Output the [X, Y] coordinate of the center of the cell containing the given text.  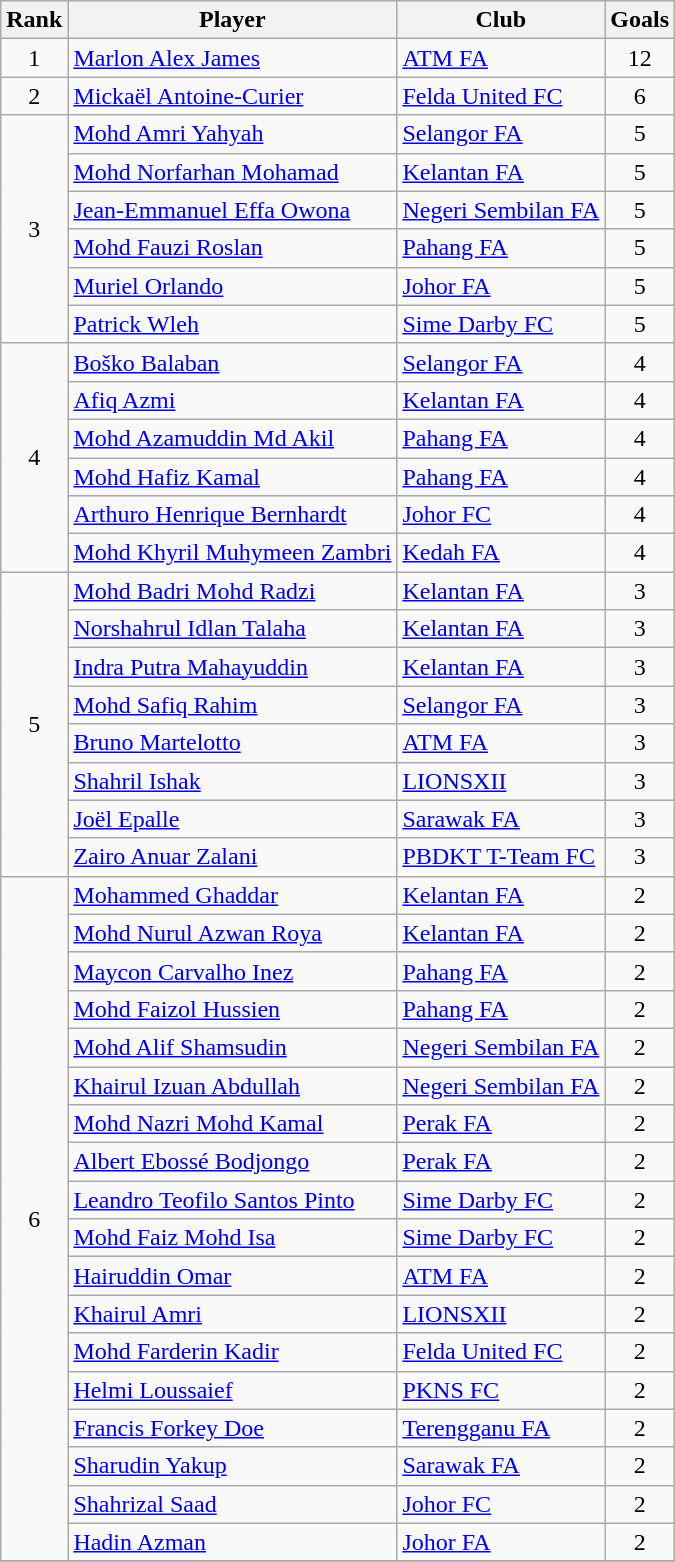
Mohd Safiq Rahim [232, 705]
Joël Epalle [232, 819]
Helmi Loussaief [232, 1390]
Khairul Amri [232, 1314]
Bruno Martelotto [232, 743]
Sharudin Yakup [232, 1466]
Patrick Wleh [232, 324]
Jean-Emmanuel Effa Owona [232, 210]
PBDKT T-Team FC [501, 857]
Albert Ebossé Bodjongo [232, 1162]
Mohd Badri Mohd Radzi [232, 591]
Indra Putra Mahayuddin [232, 667]
Mohd Alif Shamsudin [232, 1047]
Boško Balaban [232, 362]
Mohd Faizol Hussien [232, 1009]
Mohd Faiz Mohd Isa [232, 1238]
Mohd Amri Yahyah [232, 134]
Francis Forkey Doe [232, 1428]
Maycon Carvalho Inez [232, 971]
Mohammed Ghaddar [232, 895]
Norshahrul Idlan Talaha [232, 629]
Mohd Norfarhan Mohamad [232, 172]
12 [640, 58]
Afiq Azmi [232, 400]
Shahrizal Saad [232, 1504]
Leandro Teofilo Santos Pinto [232, 1200]
Rank [34, 20]
Player [232, 20]
Mohd Azamuddin Md Akil [232, 438]
Muriel Orlando [232, 286]
Hairuddin Omar [232, 1276]
Terengganu FA [501, 1428]
Kedah FA [501, 553]
Hadin Azman [232, 1542]
1 [34, 58]
Khairul Izuan Abdullah [232, 1085]
Zairo Anuar Zalani [232, 857]
Mohd Khyril Muhymeen Zambri [232, 553]
Arthuro Henrique Bernhardt [232, 515]
Club [501, 20]
Mohd Farderin Kadir [232, 1352]
PKNS FC [501, 1390]
Mickaël Antoine-Curier [232, 96]
Goals [640, 20]
Marlon Alex James [232, 58]
Mohd Nazri Mohd Kamal [232, 1124]
Mohd Hafiz Kamal [232, 477]
Shahril Ishak [232, 781]
Mohd Fauzi Roslan [232, 248]
Mohd Nurul Azwan Roya [232, 933]
